Extract the [x, y] coordinate from the center of the cell holding the provided text.  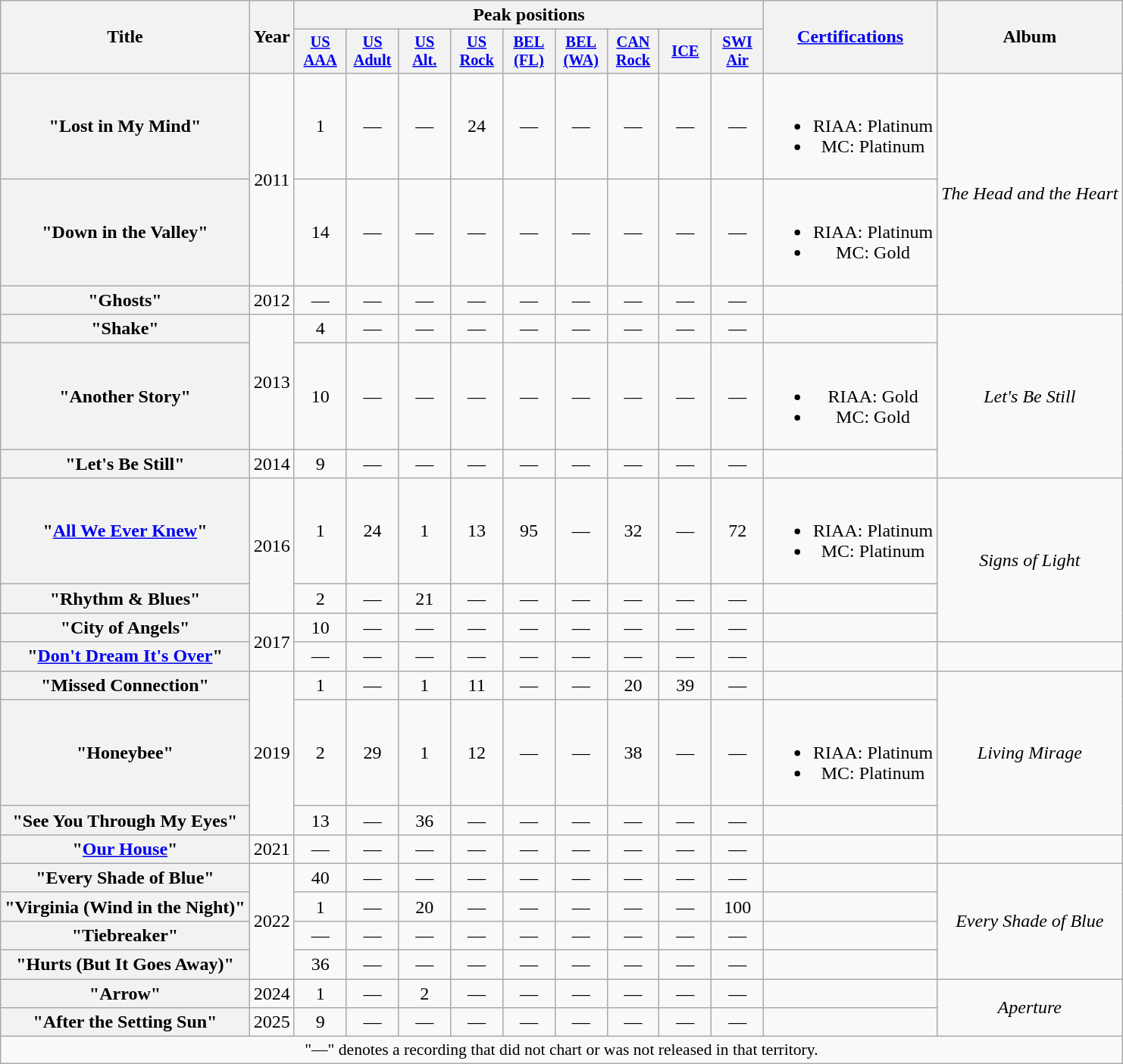
"Lost in My Mind" [125, 126]
2016 [271, 546]
"Hurts (But It Goes Away)" [125, 965]
"Don't Dream It's Over" [125, 656]
BEL(WA) [580, 52]
Certifications [850, 37]
SWIAir [738, 52]
USAlt. [424, 52]
2019 [271, 753]
Aperture [1030, 1008]
"Virginia (Wind in the Night)" [125, 906]
2013 [271, 382]
2012 [271, 300]
2017 [271, 642]
The Head and the Heart [1030, 193]
"After the Setting Sun" [125, 1022]
2024 [271, 994]
USRock [477, 52]
"Arrow" [125, 994]
ICE [685, 52]
95 [529, 531]
Every Shade of Blue [1030, 921]
"See You Through My Eyes" [125, 820]
"Missed Connection" [125, 685]
Let's Be Still [1030, 396]
Album [1030, 37]
RIAA: PlatinumMC: Gold [850, 233]
2014 [271, 464]
32 [633, 531]
USAAA [320, 52]
"Honeybee" [125, 753]
Signs of Light [1030, 560]
"Another Story" [125, 396]
100 [738, 906]
Year [271, 37]
39 [685, 685]
Peak positions [529, 15]
21 [424, 599]
Living Mirage [1030, 753]
72 [738, 531]
2021 [271, 849]
"Every Shade of Blue" [125, 878]
RIAA: GoldMC: Gold [850, 396]
"Down in the Valley" [125, 233]
"Our House" [125, 849]
2025 [271, 1022]
2011 [271, 179]
14 [320, 233]
"All We Ever Knew" [125, 531]
CANRock [633, 52]
"Shake" [125, 329]
"—" denotes a recording that did not chart or was not released in that territory. [561, 1050]
Title [125, 37]
BEL(FL) [529, 52]
"Let's Be Still" [125, 464]
29 [373, 753]
"City of Angels" [125, 627]
"Ghosts" [125, 300]
"Tiebreaker" [125, 935]
12 [477, 753]
4 [320, 329]
11 [477, 685]
40 [320, 878]
38 [633, 753]
2022 [271, 921]
"Rhythm & Blues" [125, 599]
US Adult [373, 52]
